For the text-containing cell, return its midpoint in [x, y] coordinate format. 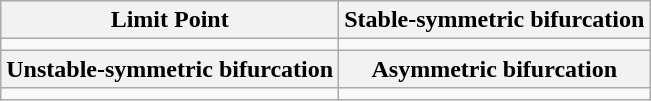
Unstable-symmetric bifurcation [170, 69]
Limit Point [170, 20]
Asymmetric bifurcation [494, 69]
Stable-symmetric bifurcation [494, 20]
